Capture the cell that displays the provided text and extract its [x, y] central coordinate. 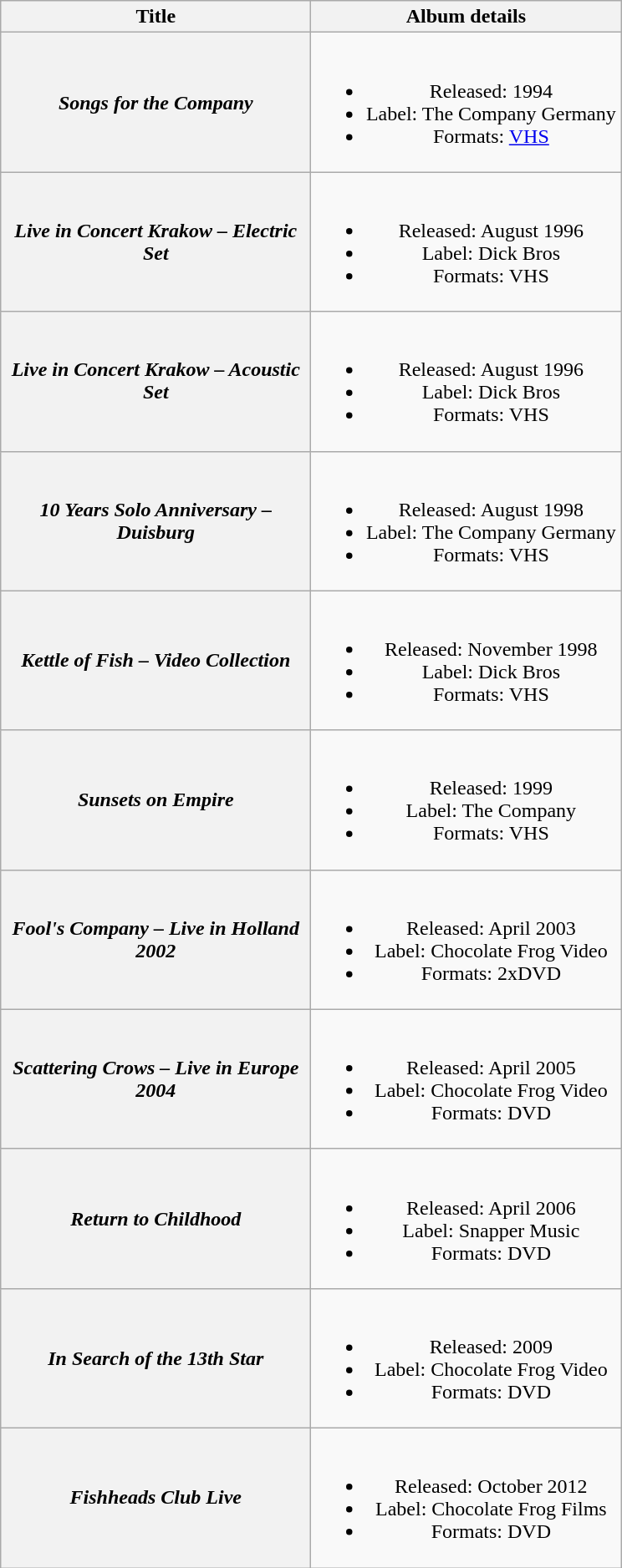
Kettle of Fish – Video Collection [155, 660]
Songs for the Company [155, 102]
Return to Childhood [155, 1218]
Album details [466, 17]
Live in Concert Krakow – Electric Set [155, 242]
Released: April 2006Label: Snapper MusicFormats: DVD [466, 1218]
Released: April 2005Label: Chocolate Frog VideoFormats: DVD [466, 1079]
10 Years Solo Anniversary – Duisburg [155, 521]
Released: August 1998Label: The Company GermanyFormats: VHS [466, 521]
Fishheads Club Live [155, 1497]
Sunsets on Empire [155, 800]
Released: 1999Label: The CompanyFormats: VHS [466, 800]
Released: 1994Label: The Company GermanyFormats: VHS [466, 102]
Released: April 2003Label: Chocolate Frog VideoFormats: 2xDVD [466, 939]
Released: November 1998Label: Dick BrosFormats: VHS [466, 660]
In Search of the 13th Star [155, 1358]
Released: October 2012Label: Chocolate Frog FilmsFormats: DVD [466, 1497]
Scattering Crows – Live in Europe 2004 [155, 1079]
Title [155, 17]
Released: 2009Label: Chocolate Frog VideoFormats: DVD [466, 1358]
Fool's Company – Live in Holland 2002 [155, 939]
Live in Concert Krakow – Acoustic Set [155, 381]
